For the text-containing cell, return its midpoint in [x, y] coordinate format. 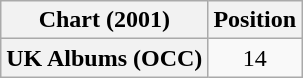
14 [255, 58]
UK Albums (OCC) [104, 58]
Chart (2001) [104, 20]
Position [255, 20]
